Find where the given text appears and provide that cell's center as [X, Y] coordinate. 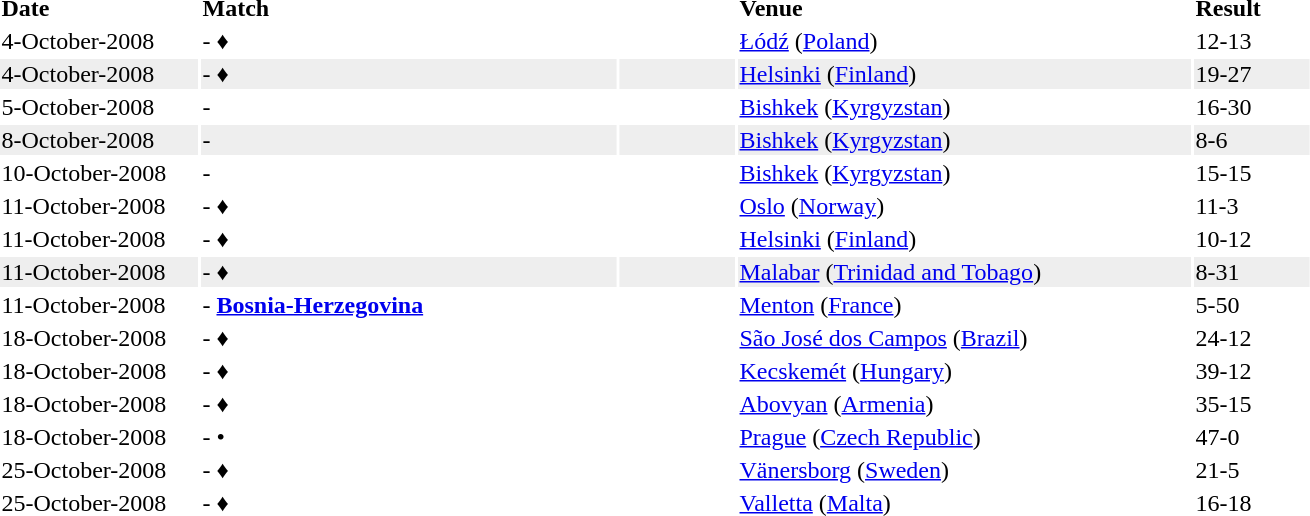
12-13 [1252, 41]
35-15 [1252, 404]
Łódź (Poland) [964, 41]
Prague (Czech Republic) [964, 437]
10-October-2008 [99, 173]
10-12 [1252, 239]
11-3 [1252, 206]
47-0 [1252, 437]
24-12 [1252, 338]
Kecskemét (Hungary) [964, 371]
Menton (France) [964, 305]
Malabar (Trinidad and Tobago) [964, 272]
São José dos Campos (Brazil) [964, 338]
8-October-2008 [99, 140]
Vänersborg (Sweden) [964, 470]
5-50 [1252, 305]
8-31 [1252, 272]
39-12 [1252, 371]
Abovyan (Armenia) [964, 404]
16-30 [1252, 107]
- • [409, 437]
25-October-2008 [99, 470]
- Bosnia-Herzegovina [409, 305]
21-5 [1252, 470]
15-15 [1252, 173]
8-6 [1252, 140]
Oslo (Norway) [964, 206]
5-October-2008 [99, 107]
19-27 [1252, 74]
